Return the (x, y) coordinate for the center point of the cell that contains the specified text.  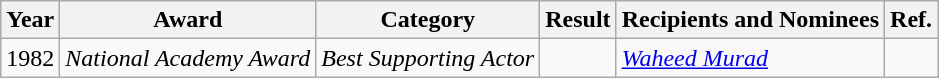
1982 (30, 58)
National Academy Award (188, 58)
Ref. (912, 20)
Award (188, 20)
Waheed Murad (750, 58)
Result (578, 20)
Best Supporting Actor (428, 58)
Year (30, 20)
Category (428, 20)
Recipients and Nominees (750, 20)
